Return the [X, Y] coordinate for the center point of the cell that contains the specified text.  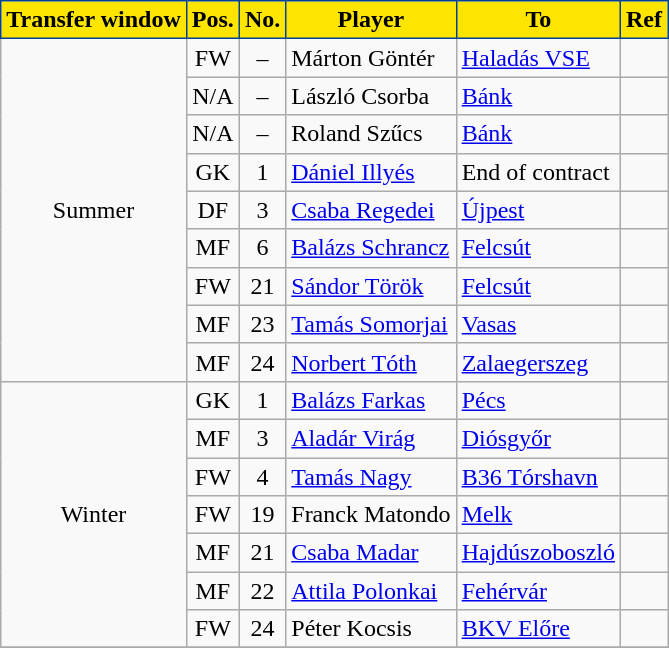
Winter [94, 514]
Norbert Tóth [371, 362]
Transfer window [94, 20]
Sándor Török [371, 286]
Pos. [212, 20]
Pécs [538, 400]
Player [371, 20]
Csaba Madar [371, 553]
Csaba Regedei [371, 210]
Dániel Illyés [371, 172]
4 [262, 477]
Fehérvár [538, 591]
No. [262, 20]
6 [262, 248]
Franck Matondo [371, 515]
Aladár Virág [371, 438]
Hajdúszoboszló [538, 553]
Summer [94, 210]
Ref [644, 20]
Balázs Schrancz [371, 248]
Tamás Somorjai [371, 324]
László Csorba [371, 96]
Haladás VSE [538, 58]
Diósgyőr [538, 438]
DF [212, 210]
BKV Előre [538, 629]
Újpest [538, 210]
Melk [538, 515]
Márton Göntér [371, 58]
23 [262, 324]
Zalaegerszeg [538, 362]
Attila Polonkai [371, 591]
Roland Szűcs [371, 134]
19 [262, 515]
22 [262, 591]
B36 Tórshavn [538, 477]
Vasas [538, 324]
End of contract [538, 172]
Tamás Nagy [371, 477]
Balázs Farkas [371, 400]
To [538, 20]
Péter Kocsis [371, 629]
